Extract the [X, Y] coordinate from the center of the cell holding the provided text.  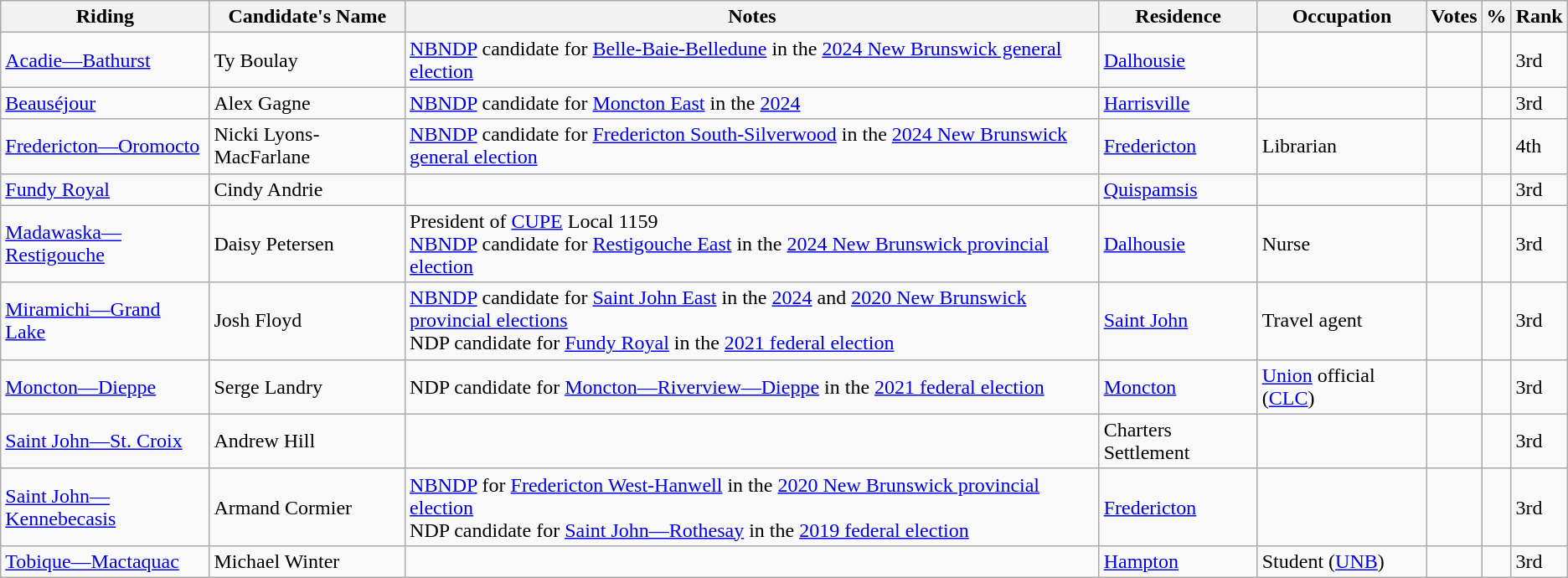
Fredericton—Oromocto [106, 146]
President of CUPE Local 1159 NBNDP candidate for Restigouche East in the 2024 New Brunswick provincial election [752, 244]
Michael Winter [307, 561]
Union official (CLC) [1342, 387]
Riding [106, 17]
Moncton—Dieppe [106, 387]
NBNDP candidate for Belle-Baie-Belledune in the 2024 New Brunswick general election [752, 60]
% [1496, 17]
Travel agent [1342, 321]
Madawaska—Restigouche [106, 244]
Miramichi—Grand Lake [106, 321]
Serge Landry [307, 387]
Tobique—Mactaquac [106, 561]
Charters Settlement [1178, 441]
NBNDP candidate for Fredericton South-Silverwood in the 2024 New Brunswick general election [752, 146]
Votes [1454, 17]
Librarian [1342, 146]
Cindy Andrie [307, 189]
Residence [1178, 17]
Armand Cormier [307, 507]
Andrew Hill [307, 441]
Saint John [1178, 321]
Quispamsis [1178, 189]
Nurse [1342, 244]
Harrisville [1178, 103]
NBNDP for Fredericton West-Hanwell in the 2020 New Brunswick provincial election NDP candidate for Saint John—Rothesay in the 2019 federal election [752, 507]
Candidate's Name [307, 17]
Acadie—Bathurst [106, 60]
Josh Floyd [307, 321]
Occupation [1342, 17]
NDP candidate for Moncton—Riverview—Dieppe in the 2021 federal election [752, 387]
Alex Gagne [307, 103]
Beauséjour [106, 103]
4th [1540, 146]
Student (UNB) [1342, 561]
Moncton [1178, 387]
Rank [1540, 17]
Daisy Petersen [307, 244]
NBNDP candidate for Moncton East in the 2024 [752, 103]
Nicki Lyons-MacFarlane [307, 146]
Fundy Royal [106, 189]
Saint John—Kennebecasis [106, 507]
Hampton [1178, 561]
Saint John—St. Croix [106, 441]
Notes [752, 17]
Ty Boulay [307, 60]
